Find where the given text appears and provide that cell's center as (X, Y) coordinate. 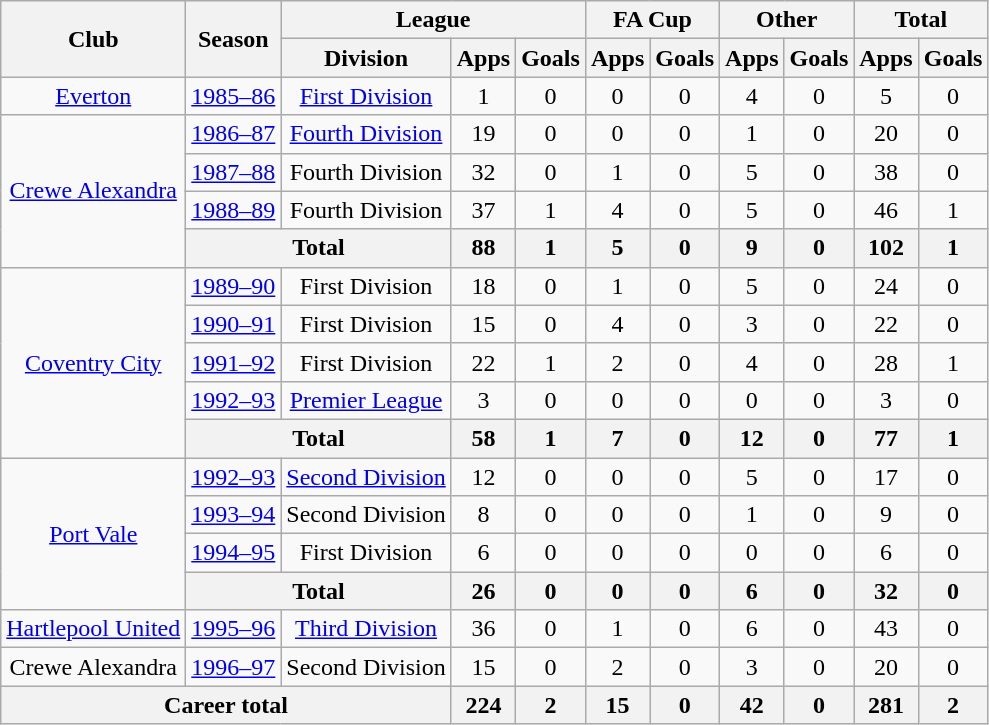
1989–90 (234, 286)
Season (234, 39)
37 (483, 210)
Other (787, 20)
8 (483, 515)
1993–94 (234, 515)
Everton (94, 96)
224 (483, 705)
1991–92 (234, 362)
19 (483, 134)
1995–96 (234, 629)
Career total (226, 705)
24 (886, 286)
28 (886, 362)
Coventry City (94, 362)
7 (617, 438)
1987–88 (234, 172)
Third Division (366, 629)
46 (886, 210)
1996–97 (234, 667)
1986–87 (234, 134)
281 (886, 705)
Port Vale (94, 534)
88 (483, 248)
1990–91 (234, 324)
Premier League (366, 400)
18 (483, 286)
17 (886, 477)
36 (483, 629)
38 (886, 172)
Division (366, 58)
League (434, 20)
1988–89 (234, 210)
42 (752, 705)
Club (94, 39)
77 (886, 438)
102 (886, 248)
43 (886, 629)
FA Cup (652, 20)
Hartlepool United (94, 629)
58 (483, 438)
26 (483, 591)
1994–95 (234, 553)
1985–86 (234, 96)
